From the cell containing the given text, extract its center point as [x, y] coordinate. 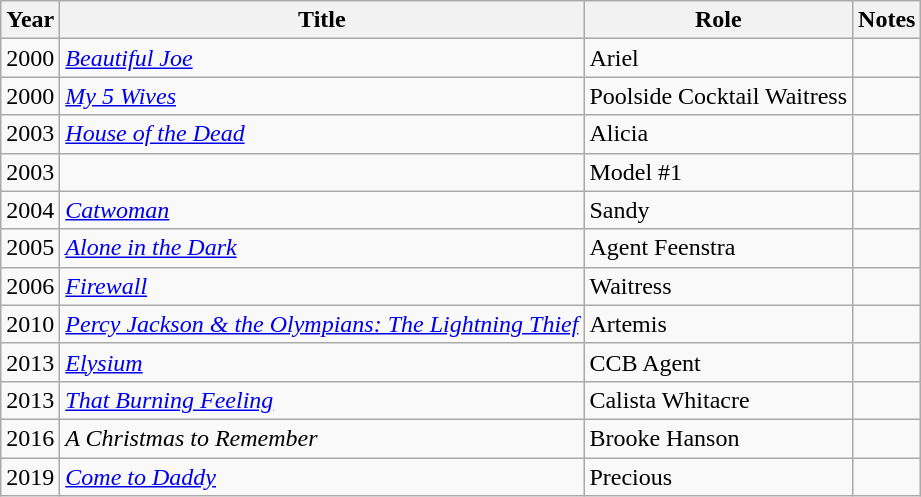
Elysium [322, 362]
Come to Daddy [322, 477]
Agent Feenstra [718, 248]
Title [322, 20]
Precious [718, 477]
Sandy [718, 210]
2010 [30, 324]
CCB Agent [718, 362]
2016 [30, 438]
2004 [30, 210]
Model #1 [718, 172]
Firewall [322, 286]
Poolside Cocktail Waitress [718, 96]
2005 [30, 248]
Notes [887, 20]
Percy Jackson & the Olympians: The Lightning Thief [322, 324]
A Christmas to Remember [322, 438]
Beautiful Joe [322, 58]
Artemis [718, 324]
House of the Dead [322, 134]
Ariel [718, 58]
Alicia [718, 134]
Calista Whitacre [718, 400]
My 5 Wives [322, 96]
That Burning Feeling [322, 400]
2019 [30, 477]
Year [30, 20]
Catwoman [322, 210]
Waitress [718, 286]
2006 [30, 286]
Alone in the Dark [322, 248]
Role [718, 20]
Brooke Hanson [718, 438]
